Identify which cell holds the provided text, then report its (X, Y) central coordinate. 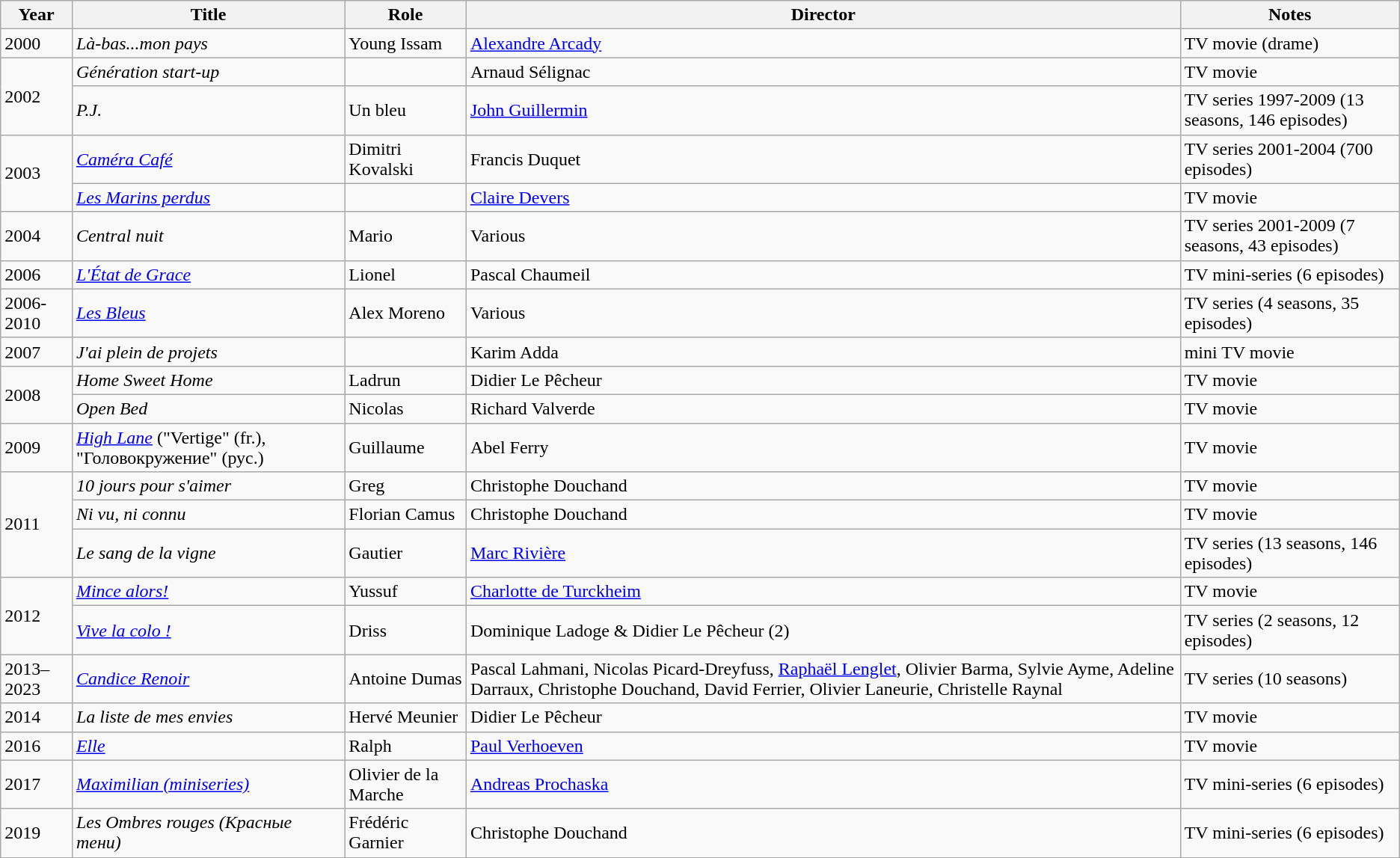
Greg (405, 486)
Paul Verhoeven (823, 746)
Abel Ferry (823, 447)
Hervé Meunier (405, 717)
P.J. (208, 111)
Dominique Ladoge & Didier Le Pêcheur (2) (823, 630)
Gautier (405, 554)
Central nuit (208, 236)
Florian Camus (405, 515)
2002 (37, 96)
Richard Valverde (823, 408)
2006 (37, 275)
TV series 1997-2009 (13 seasons, 146 episodes) (1289, 111)
2019 (37, 833)
Frédéric Garnier (405, 833)
La liste de mes envies (208, 717)
Mario (405, 236)
Là-bas...mon pays (208, 43)
Caméra Café (208, 159)
TV series (4 seasons, 35 episodes) (1289, 313)
Mince alors! (208, 592)
Candice Renoir (208, 679)
Un bleu (405, 111)
Alex Moreno (405, 313)
Ralph (405, 746)
2012 (37, 616)
Charlotte de Turckheim (823, 592)
Year (37, 15)
Guillaume (405, 447)
Génération start-up (208, 72)
Les Bleus (208, 313)
2011 (37, 525)
John Guillermin (823, 111)
2004 (37, 236)
Lionel (405, 275)
10 jours pour s'aimer (208, 486)
L'État de Grace (208, 275)
Dimitri Kovalski (405, 159)
Ladrun (405, 380)
Les Ombres rouges (Красные тени) (208, 833)
Open Bed (208, 408)
Title (208, 15)
TV series 2001-2009 (7 seasons, 43 episodes) (1289, 236)
Karim Adda (823, 352)
Director (823, 15)
Le sang de la vigne (208, 554)
2013–2023 (37, 679)
Andreas Prochaska (823, 784)
2017 (37, 784)
Yussuf (405, 592)
Marc Rivière (823, 554)
Claire Devers (823, 197)
Pascal Chaumeil (823, 275)
Olivier de la Marche (405, 784)
TV series (10 seasons) (1289, 679)
Role (405, 15)
TV movie (drame) (1289, 43)
Maximilian (miniseries) (208, 784)
TV series 2001-2004 (700 episodes) (1289, 159)
2007 (37, 352)
2009 (37, 447)
Vive la colo ! (208, 630)
2008 (37, 394)
Young Issam (405, 43)
Francis Duquet (823, 159)
Home Sweet Home (208, 380)
Arnaud Sélignac (823, 72)
Antoine Dumas (405, 679)
2014 (37, 717)
2006-2010 (37, 313)
High Lane ("Vertige" (fr.), "Головокружение" (рус.) (208, 447)
Nicolas (405, 408)
J'ai plein de projets (208, 352)
TV series (2 seasons, 12 episodes) (1289, 630)
Les Marins perdus (208, 197)
Notes (1289, 15)
Driss (405, 630)
2016 (37, 746)
Ni vu, ni connu (208, 515)
2003 (37, 174)
TV series (13 seasons, 146 episodes) (1289, 554)
2000 (37, 43)
Alexandre Arcady (823, 43)
mini TV movie (1289, 352)
Elle (208, 746)
